Search for the cell housing the specified text and yield its [x, y] center coordinate. 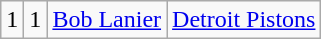
Detroit Pistons [244, 20]
Bob Lanier [107, 20]
